Locate the cell with the specified text and output its (x, y) center coordinate. 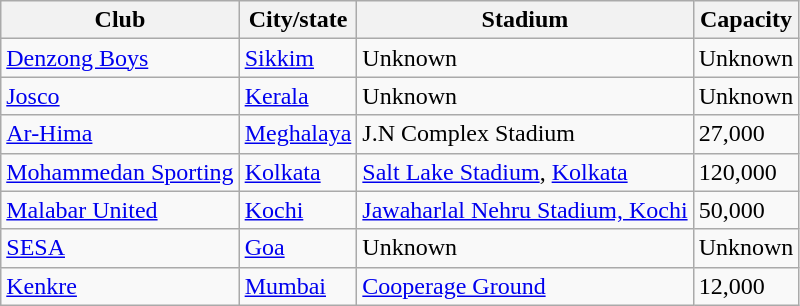
Meghalaya (298, 134)
120,000 (746, 172)
Malabar United (120, 210)
City/state (298, 20)
J.N Complex Stadium (525, 134)
Denzong Boys (120, 58)
Goa (298, 248)
Kochi (298, 210)
Stadium (525, 20)
Mumbai (298, 286)
Josco (120, 96)
Salt Lake Stadium, Kolkata (525, 172)
Kenkre (120, 286)
Mohammedan Sporting (120, 172)
Sikkim (298, 58)
27,000 (746, 134)
Club (120, 20)
Cooperage Ground (525, 286)
12,000 (746, 286)
Jawaharlal Nehru Stadium, Kochi (525, 210)
50,000 (746, 210)
Ar-Hima (120, 134)
Kolkata (298, 172)
Kerala (298, 96)
Capacity (746, 20)
SESA (120, 248)
